Scan for the cell matching the given text and deliver its (x, y) coordinate at center. 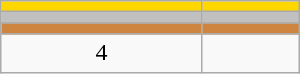
4 (102, 53)
